Return [X, Y] of the center of cell containing provided text 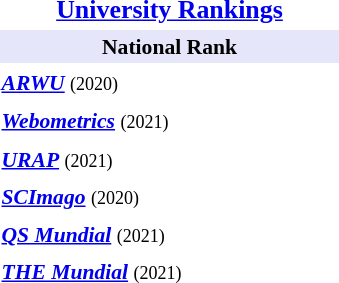
URAP (2021) [166, 160]
QS Mundial (2021) [166, 234]
National Rank [170, 46]
ARWU (2020) [166, 84]
Webometrics (2021) [166, 122]
SCImago (2020) [166, 198]
